Determine the (X, Y) coordinate at the center of the cell enclosing the given text.  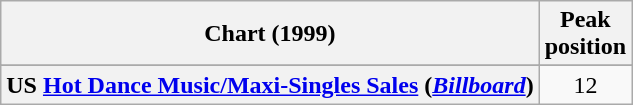
Chart (1999) (270, 34)
12 (585, 85)
Peakposition (585, 34)
US Hot Dance Music/Maxi-Singles Sales (Billboard) (270, 85)
